Find where the given text appears and provide that cell's center as [x, y] coordinate. 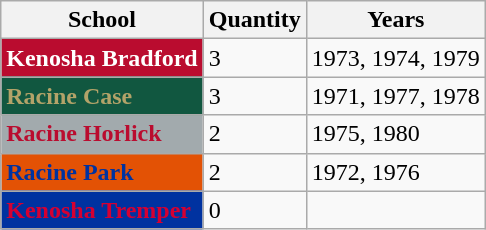
1971, 1977, 1978 [396, 96]
1972, 1976 [396, 172]
Kenosha Tremper [102, 210]
Kenosha Bradford [102, 58]
Racine Horlick [102, 134]
1975, 1980 [396, 134]
0 [254, 210]
1973, 1974, 1979 [396, 58]
Quantity [254, 20]
Racine Park [102, 172]
School [102, 20]
Racine Case [102, 96]
Years [396, 20]
